Determine the (x, y) coordinate at the center of the cell enclosing the given text.  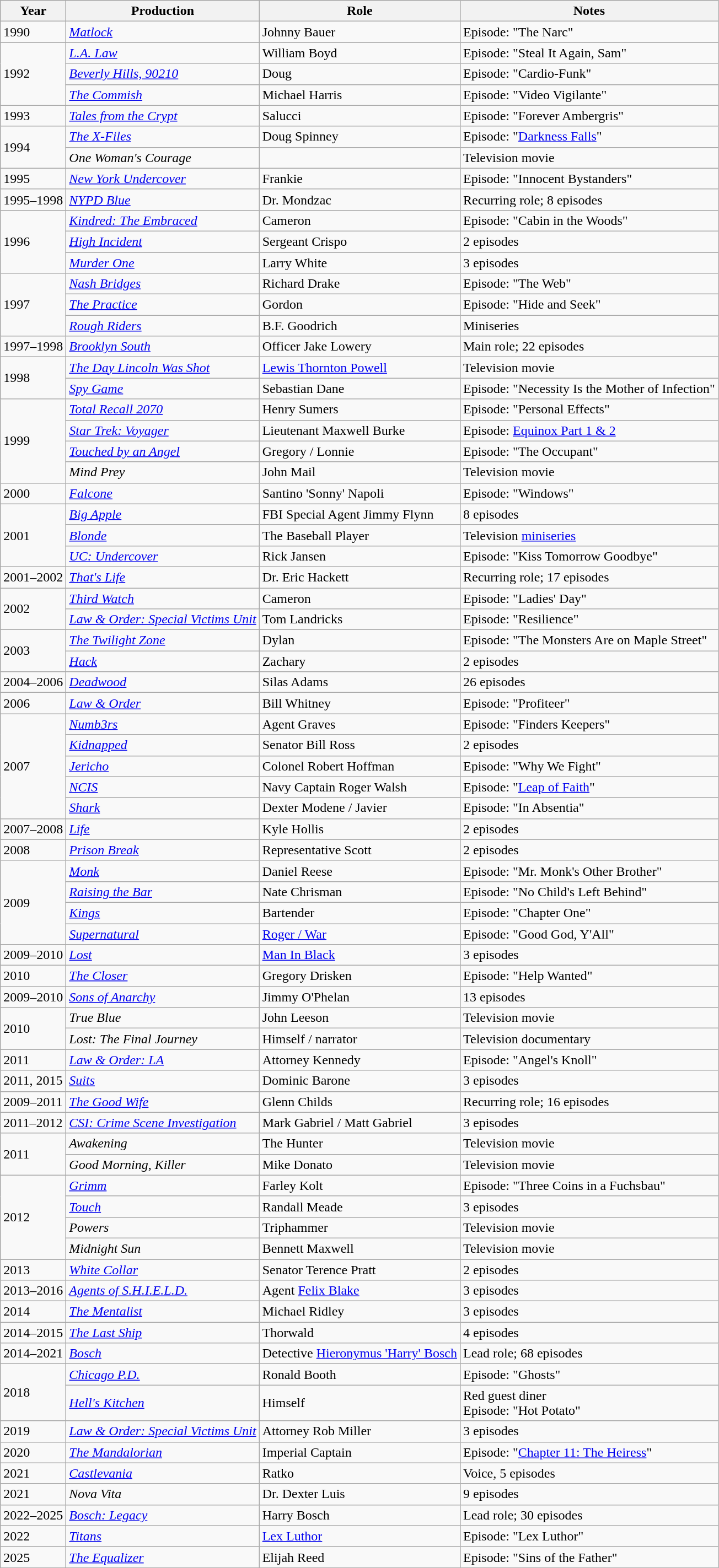
Michael Harris (359, 95)
Beverly Hills, 90210 (163, 74)
Episode: "Innocent Bystanders" (589, 179)
Episode: "Mr. Monk's Other Brother" (589, 871)
The Closer (163, 976)
2014–2015 (33, 1333)
Role (359, 11)
Mind Prey (163, 472)
Dr. Dexter Luis (359, 1494)
Doug (359, 74)
Frankie (359, 179)
Doug Spinney (359, 137)
Bartender (359, 913)
Life (163, 829)
William Boyd (359, 53)
2001–2002 (33, 577)
Episode: "Cabin in the Woods" (589, 220)
Supernatural (163, 934)
9 episodes (589, 1494)
CSI: Crime Scene Investigation (163, 1123)
Episode: "Ladies' Day" (589, 598)
Harry Bosch (359, 1515)
Imperial Captain (359, 1452)
Gregory Drisken (359, 976)
Navy Captain Roger Walsh (359, 787)
Mark Gabriel / Matt Gabriel (359, 1123)
Colonel Robert Hoffman (359, 766)
Agents of S.H.I.E.L.D. (163, 1291)
Dominic Barone (359, 1081)
Episode: "In Absentia" (589, 808)
Monk (163, 871)
Episode: "Profiteer" (589, 703)
The Baseball Player (359, 535)
Episode: "Personal Effects" (589, 409)
John Leeson (359, 1018)
Randall Meade (359, 1206)
Episode: "Chapter One" (589, 913)
Episode: Equinox Part 1 & 2 (589, 430)
Elijah Reed (359, 1557)
Lewis Thornton Powell (359, 368)
2000 (33, 493)
Lost: The Final Journey (163, 1039)
UC: Undercover (163, 556)
2004–2006 (33, 682)
Attorney Kennedy (359, 1060)
2011, 2015 (33, 1081)
Castlevania (163, 1473)
Officer Jake Lowery (359, 347)
2009–2011 (33, 1102)
Himself (359, 1403)
Tom Landricks (359, 619)
Jimmy O'Phelan (359, 997)
Hack (163, 661)
2007–2008 (33, 829)
Awakening (163, 1144)
Ronald Booth (359, 1375)
Bill Whitney (359, 703)
NYPD Blue (163, 200)
FBI Special Agent Jimmy Flynn (359, 514)
Good Morning, Killer (163, 1165)
2012 (33, 1217)
4 episodes (589, 1333)
Episode: "Steal It Again, Sam" (589, 53)
Kindred: The Embraced (163, 220)
Episode: "Cardio-Funk" (589, 74)
B.F. Goodrich (359, 326)
Dr. Mondzac (359, 200)
1990 (33, 32)
2022 (33, 1536)
Gregory / Lonnie (359, 451)
Episode: "Finders Keepers" (589, 724)
The Mandalorian (163, 1452)
Himself / narrator (359, 1039)
Episode: "Chapter 11: The Heiress" (589, 1452)
Episode: "The Monsters Are on Maple Street" (589, 640)
Voice, 5 episodes (589, 1473)
Numb3rs (163, 724)
Hell's Kitchen (163, 1403)
Powers (163, 1227)
White Collar (163, 1269)
Spy Game (163, 389)
Law & Order (163, 703)
Raising the Bar (163, 892)
13 episodes (589, 997)
2014 (33, 1312)
Blonde (163, 535)
Episode: "Necessity Is the Mother of Infection" (589, 389)
Bosch: Legacy (163, 1515)
Farley Kolt (359, 1186)
Episode: "No Child's Left Behind" (589, 892)
Touch (163, 1206)
The X-Files (163, 137)
Episode: "Good God, Y'All" (589, 934)
1996 (33, 241)
Zachary (359, 661)
Henry Sumers (359, 409)
Larry White (359, 263)
That's Life (163, 577)
New York Undercover (163, 179)
Chicago P.D. (163, 1375)
Brooklyn South (163, 347)
Santino 'Sonny' Napoli (359, 493)
John Mail (359, 472)
Silas Adams (359, 682)
Episode: "Hide and Seek" (589, 305)
Television documentary (589, 1039)
Main role; 22 episodes (589, 347)
Lex Luthor (359, 1536)
Recurring role; 17 episodes (589, 577)
Senator Bill Ross (359, 745)
Agent Felix Blake (359, 1291)
Notes (589, 11)
Kings (163, 913)
Rick Jansen (359, 556)
2007 (33, 766)
Episode: "Video Vigilante" (589, 95)
Triphammer (359, 1227)
Episode: "Sins of the Father" (589, 1557)
2003 (33, 651)
Prison Break (163, 850)
Episode: "The Narc" (589, 32)
Recurring role; 16 episodes (589, 1102)
Lieutenant Maxwell Burke (359, 430)
Deadwood (163, 682)
Titans (163, 1536)
Episode: "Kiss Tomorrow Goodbye" (589, 556)
Episode: "Angel's Knoll" (589, 1060)
Nate Chrisman (359, 892)
Johnny Bauer (359, 32)
Total Recall 2070 (163, 409)
2013 (33, 1269)
Michael Ridley (359, 1312)
2002 (33, 608)
Episode: "The Occupant" (589, 451)
High Incident (163, 241)
Representative Scott (359, 850)
The Day Lincoln Was Shot (163, 368)
Murder One (163, 263)
Production (163, 11)
Lost (163, 955)
Mike Donato (359, 1165)
True Blue (163, 1018)
Episode: "Leap of Faith" (589, 787)
1997 (33, 305)
1993 (33, 116)
Falcone (163, 493)
Episode: "Help Wanted" (589, 976)
Matlock (163, 32)
Daniel Reese (359, 871)
Dexter Modene / Javier (359, 808)
Episode: "Windows" (589, 493)
Richard Drake (359, 284)
Tales from the Crypt (163, 116)
2011–2012 (33, 1123)
2008 (33, 850)
Big Apple (163, 514)
Miniseries (589, 326)
Year (33, 11)
2013–2016 (33, 1291)
1997–1998 (33, 347)
Kidnapped (163, 745)
Glenn Childs (359, 1102)
1994 (33, 147)
Salucci (359, 116)
NCIS (163, 787)
Episode: "The Web" (589, 284)
Bosch (163, 1354)
Sergeant Crispo (359, 241)
The Last Ship (163, 1333)
1999 (33, 441)
Gordon (359, 305)
Sons of Anarchy (163, 997)
2006 (33, 703)
Dr. Eric Hackett (359, 577)
Lead role; 68 episodes (589, 1354)
Sebastian Dane (359, 389)
The Hunter (359, 1144)
1995–1998 (33, 200)
Episode: "Resilience" (589, 619)
2014–2021 (33, 1354)
Episode: "Three Coins in a Fuchsbau" (589, 1186)
Kyle Hollis (359, 829)
Nash Bridges (163, 284)
1992 (33, 74)
Man In Black (359, 955)
2020 (33, 1452)
Recurring role; 8 episodes (589, 200)
Episode: "Ghosts" (589, 1375)
Thorwald (359, 1333)
Red guest dinerEpisode: "Hot Potato" (589, 1403)
Third Watch (163, 598)
Episode: "Darkness Falls" (589, 137)
The Practice (163, 305)
The Twilight Zone (163, 640)
Jericho (163, 766)
Law & Order: LA (163, 1060)
2022–2025 (33, 1515)
Shark (163, 808)
Roger / War (359, 934)
2018 (33, 1392)
The Mentalist (163, 1312)
One Woman's Courage (163, 158)
Nova Vita (163, 1494)
Agent Graves (359, 724)
8 episodes (589, 514)
Attorney Rob Miller (359, 1431)
Star Trek: Voyager (163, 430)
1998 (33, 378)
Midnight Sun (163, 1248)
Episode: "Forever Ambergris" (589, 116)
Bennett Maxwell (359, 1248)
Grimm (163, 1186)
Detective Hieronymus 'Harry' Bosch (359, 1354)
Episode: "Lex Luthor" (589, 1536)
Suits (163, 1081)
Ratko (359, 1473)
L.A. Law (163, 53)
Lead role; 30 episodes (589, 1515)
2025 (33, 1557)
Dylan (359, 640)
2001 (33, 535)
The Good Wife (163, 1102)
2009 (33, 902)
26 episodes (589, 682)
2019 (33, 1431)
1995 (33, 179)
Rough Riders (163, 326)
Television miniseries (589, 535)
Episode: "Why We Fight" (589, 766)
Touched by an Angel (163, 451)
Senator Terence Pratt (359, 1269)
The Commish (163, 95)
The Equalizer (163, 1557)
